Return the [x, y] coordinate for the center point of the cell that contains the specified text.  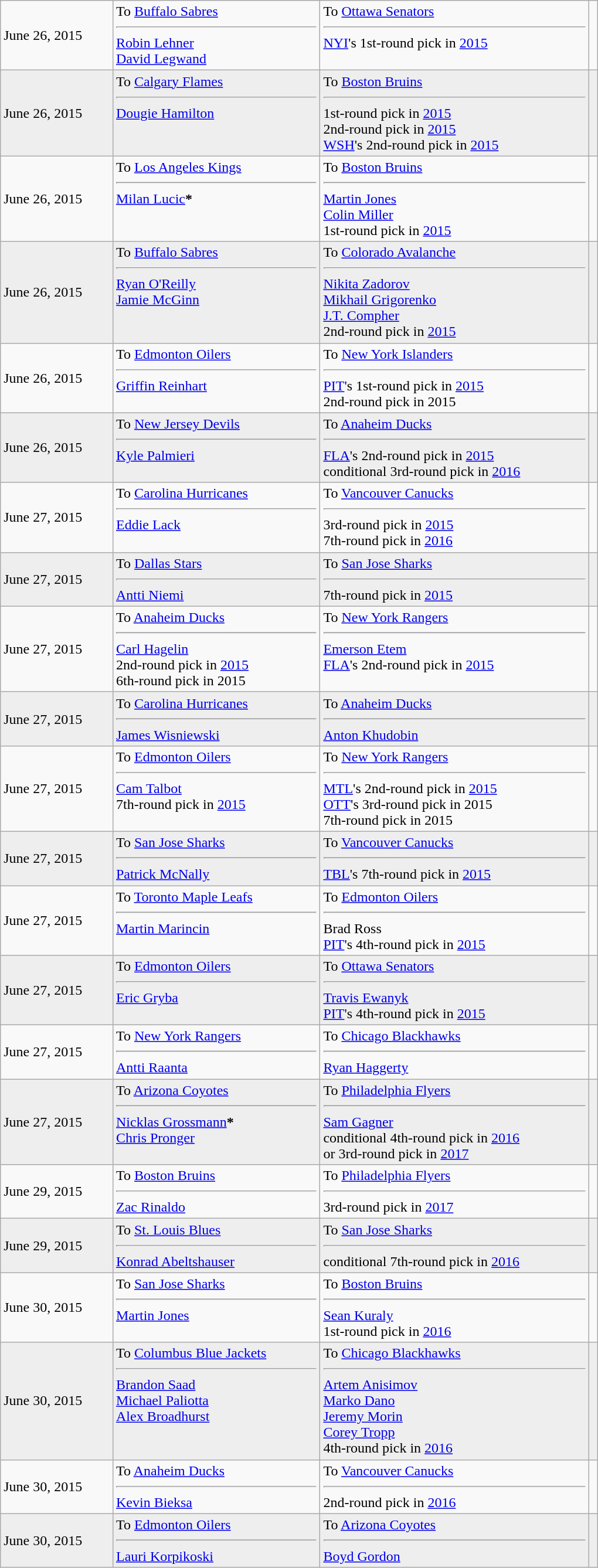
To Vancouver Canucks 2nd-round pick in 2016 [455, 1487]
To New York Rangers Emerson Etem FLA's 2nd-round pick in 2015 [455, 649]
To Dallas Stars Antti Niemi [216, 579]
To Boston Bruins Zac Rinaldo [216, 1192]
To Arizona Coyotes Nicklas Grossmann* Chris Pronger [216, 1122]
To San Jose Sharks conditional 7th-round pick in 2016 [455, 1246]
To Edmonton Oilers Brad Ross PIT's 4th-round pick in 2015 [455, 920]
To Boston Bruins Martin Jones Colin Miller 1st-round pick in 2015 [455, 199]
To Buffalo Sabres Robin LehnerDavid Legwand [216, 35]
To St. Louis Blues Konrad Abeltshauser [216, 1246]
To Chicago Blackhawks Ryan Haggerty [455, 1052]
To Anaheim Ducks Carl Hagelin 2nd-round pick in 2015 6th-round pick in 2015 [216, 649]
To Buffalo Sabres Ryan O'Reilly Jamie McGinn [216, 292]
To Los Angeles Kings Milan Lucic* [216, 199]
To Vancouver Canucks TBL's 7th-round pick in 2015 [455, 858]
To New Jersey Devils Kyle Palmieri [216, 448]
To Edmonton Oilers Lauri Korpikoski [216, 1540]
To Boston Bruins Sean Kuraly 1st-round pick in 2016 [455, 1307]
To Calgary Flames Dougie Hamilton [216, 113]
To Boston Bruins 1st-round pick in 20152nd-round pick in 2015WSH's 2nd-round pick in 2015 [455, 113]
To Ottawa Senators Travis Ewanyk PIT's 4th-round pick in 2015 [455, 991]
To Anaheim Ducks Anton Khudobin [455, 719]
To Carolina Hurricanes Eddie Lack [216, 517]
To Arizona Coyotes Boyd Gordon [455, 1540]
To Edmonton Oilers Griffin Reinhart [216, 377]
To New York Rangers MTL's 2nd-round pick in 2015 OTT's 3rd-round pick in 2015 7th-round pick in 2015 [455, 788]
To New York Islanders PIT's 1st-round pick in 2015 2nd-round pick in 2015 [455, 377]
To Ottawa Senators NYI's 1st-round pick in 2015 [455, 35]
To New York Rangers Antti Raanta [216, 1052]
To Edmonton Oilers Eric Gryba [216, 991]
To Chicago Blackhawks Artem Anisimov Marko Dano Jeremy Morin Corey Tropp 4th-round pick in 2016 [455, 1401]
To Anaheim Ducks FLA's 2nd-round pick in 2015 conditional 3rd-round pick in 2016 [455, 448]
To Columbus Blue Jackets Brandon Saad Michael Paliotta Alex Broadhurst [216, 1401]
To Philadelphia Flyers 3rd-round pick in 2017 [455, 1192]
To San Jose Sharks 7th-round pick in 2015 [455, 579]
To Toronto Maple Leafs Martin Marincin [216, 920]
To Philadelphia Flyers Sam Gagner conditional 4th-round pick in 2016or 3rd-round pick in 2017 [455, 1122]
To Anaheim Ducks Kevin Bieksa [216, 1487]
To Vancouver Canucks 3rd-round pick in 2015 7th-round pick in 2016 [455, 517]
To Colorado Avalanche Nikita Zadorov Mikhail Grigorenko J.T. Compher 2nd-round pick in 2015 [455, 292]
To San Jose Sharks Martin Jones [216, 1307]
To Edmonton Oilers Cam Talbot 7th-round pick in 2015 [216, 788]
To San Jose Sharks Patrick McNally [216, 858]
To Carolina Hurricanes James Wisniewski [216, 719]
